Provide the (X, Y) coordinate of the cell's center where the given text is located.  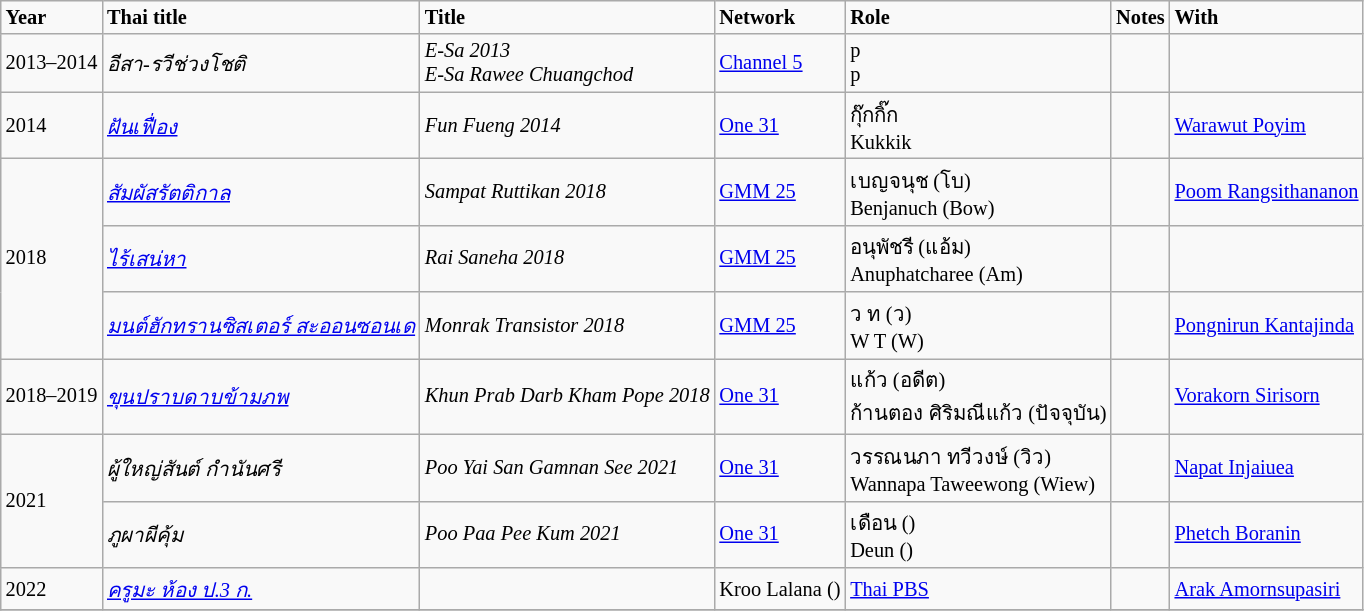
ภูผาผีคุ้ม (261, 534)
ฝันเฟื่อง (261, 126)
Channel 5 (780, 63)
ครูมะ ห้อง ป.3 ก. (261, 588)
สัมผัสรัตติกาล (261, 192)
Thai PBS (978, 588)
Vorakorn Sirisorn (1267, 396)
ขุนปราบดาบข้ามภพ (261, 396)
2021 (52, 500)
วรรณนภา ทวีวงษ์ (วิว) Wannapa Taweewong (Wiew) (978, 468)
Fun Fueng 2014 (568, 126)
Phetch Boranin (1267, 534)
Year (52, 17)
Notes (1140, 17)
2022 (52, 588)
ผู้ใหญ่สันต์ กำนันศรี (261, 468)
Pongnirun Kantajinda (1267, 326)
2014 (52, 126)
ว ท (ว) W T (W) (978, 326)
Network (780, 17)
2013–2014 (52, 63)
Monrak Transistor 2018 (568, 326)
แก้ว (อดีต)ก้านตอง ศิริมณีแก้ว (ปัจจุบัน) (978, 396)
Napat Injaiuea (1267, 468)
Poom Rangsithananon (1267, 192)
With (1267, 17)
Thai title (261, 17)
Arak Amornsupasiri (1267, 588)
2018–2019 (52, 396)
Rai Saneha 2018 (568, 258)
Role (978, 17)
Sampat Ruttikan 2018 (568, 192)
มนต์ฮักทรานซิสเตอร์ สะออนซอนเด (261, 326)
Title (568, 17)
อีสา-รวีช่วงโชติ (261, 63)
E-Sa 2013 E-Sa Rawee Chuangchod (568, 63)
2018 (52, 258)
Kroo Lalana () (780, 588)
อนุพัชรี (แอ้ม) Anuphatcharee (Am) (978, 258)
Khun Prab Darb Kham Pope 2018 (568, 396)
Poo Yai San Gamnan See 2021 (568, 468)
Warawut Poyim (1267, 126)
เบญจนุช (โบ) Benjanuch (Bow) (978, 192)
กุ๊กกิ๊ก Kukkik (978, 126)
Poo Paa Pee Kum 2021 (568, 534)
ไร้เสน่หา (261, 258)
p p (978, 63)
เดือน () Deun () (978, 534)
